Search for the cell housing the specified text and yield its (X, Y) center coordinate. 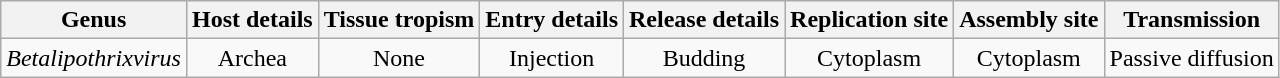
Betalipothrixvirus (94, 58)
Release details (704, 20)
Injection (552, 58)
Tissue tropism (399, 20)
Assembly site (1029, 20)
Genus (94, 20)
Host details (252, 20)
Archea (252, 58)
Replication site (870, 20)
Transmission (1192, 20)
Passive diffusion (1192, 58)
Budding (704, 58)
Entry details (552, 20)
None (399, 58)
